Return the [X, Y] coordinate for the center point of the cell that contains the specified text.  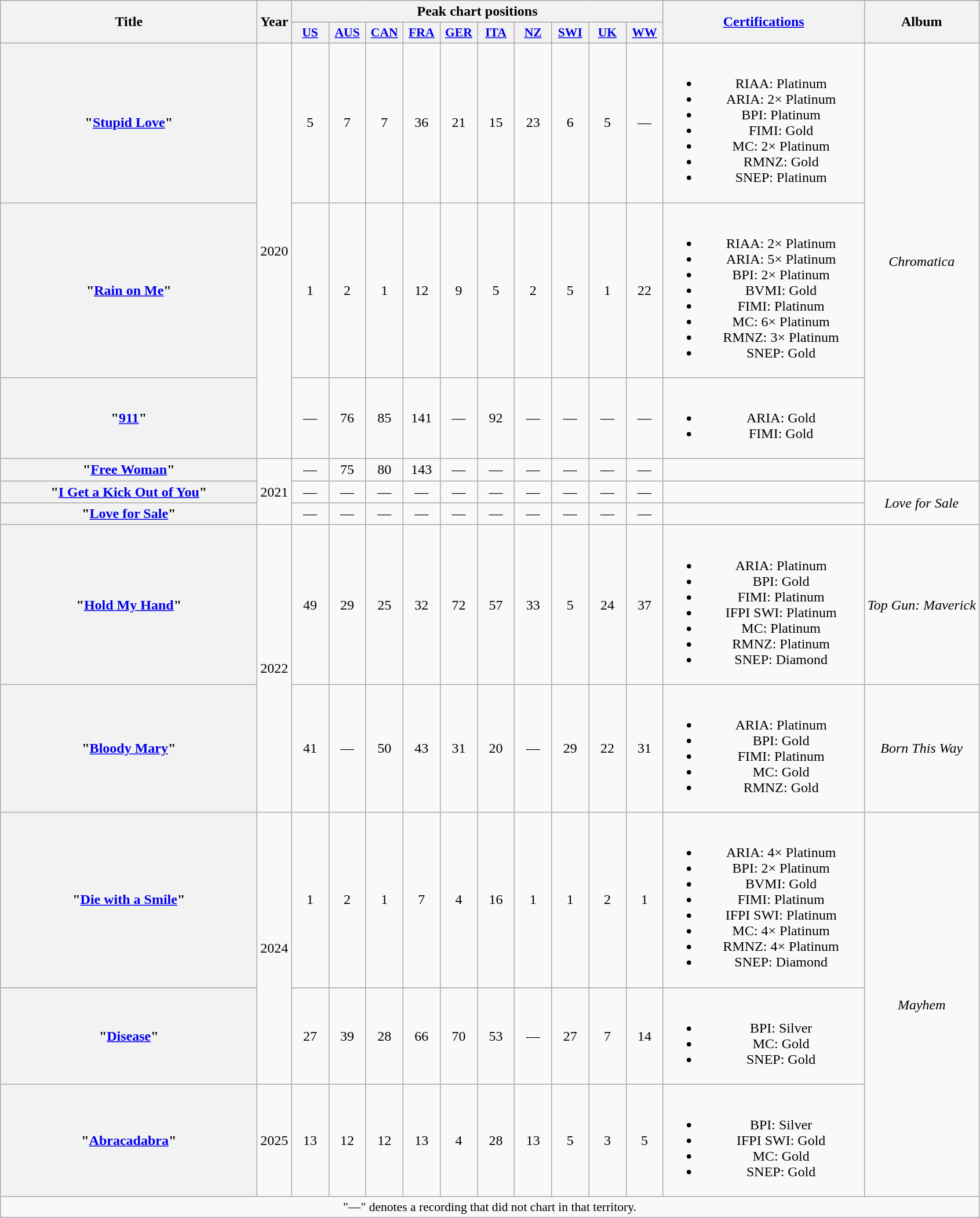
Title [129, 22]
92 [496, 418]
Mayhem [921, 1005]
14 [644, 1036]
15 [496, 123]
ARIA: 4× PlatinumBPI: 2× PlatinumBVMI: GoldFIMI: PlatinumIFPI SWI: PlatinumMC: 4× PlatinumRMNZ: 4× PlatinumSNEP: Diamond [764, 900]
"Hold My Hand" [129, 605]
75 [347, 470]
CAN [384, 33]
"911" [129, 418]
85 [384, 418]
Top Gun: Maverick [921, 605]
"Stupid Love" [129, 123]
32 [421, 605]
2020 [275, 250]
9 [458, 290]
"I Get a Kick Out of You" [129, 492]
"—" denotes a recording that did not chart in that territory. [490, 1207]
3 [607, 1140]
BPI: SilverIFPI SWI: GoldMC: GoldSNEP: Gold [764, 1140]
Chromatica [921, 262]
33 [533, 605]
ITA [496, 33]
Album [921, 22]
66 [421, 1036]
72 [458, 605]
FRA [421, 33]
76 [347, 418]
2021 [275, 492]
57 [496, 605]
2025 [275, 1140]
SWI [570, 33]
24 [607, 605]
43 [421, 749]
"Abracadabra" [129, 1140]
141 [421, 418]
25 [384, 605]
Peak chart positions [478, 12]
"Die with a Smile" [129, 900]
ARIA: PlatinumBPI: GoldFIMI: PlatinumMC: GoldRMNZ: Gold [764, 749]
39 [347, 1036]
WW [644, 33]
70 [458, 1036]
ARIA: GoldFIMI: Gold [764, 418]
"Love for Sale" [129, 514]
UK [607, 33]
"Free Woman" [129, 470]
"Disease" [129, 1036]
80 [384, 470]
Love for Sale [921, 503]
53 [496, 1036]
143 [421, 470]
Certifications [764, 22]
"Bloody Mary" [129, 749]
6 [570, 123]
2022 [275, 669]
"Rain on Me" [129, 290]
Born This Way [921, 749]
RIAA: 2× PlatinumARIA: 5× PlatinumBPI: 2× PlatinumBVMI: GoldFIMI: PlatinumMC: 6× PlatinumRMNZ: 3× PlatinumSNEP: Gold [764, 290]
ARIA: PlatinumBPI: GoldFIMI: PlatinumIFPI SWI: PlatinumMC: PlatinumRMNZ: PlatinumSNEP: Diamond [764, 605]
16 [496, 900]
RIAA: PlatinumARIA: 2× PlatinumBPI: PlatinumFIMI: GoldMC: 2× PlatinumRMNZ: GoldSNEP: Platinum [764, 123]
NZ [533, 33]
BPI: SilverMC: GoldSNEP: Gold [764, 1036]
21 [458, 123]
23 [533, 123]
36 [421, 123]
2024 [275, 948]
GER [458, 33]
US [310, 33]
41 [310, 749]
20 [496, 749]
50 [384, 749]
37 [644, 605]
Year [275, 22]
AUS [347, 33]
49 [310, 605]
